From the cell containing the given text, extract its center point as (x, y) coordinate. 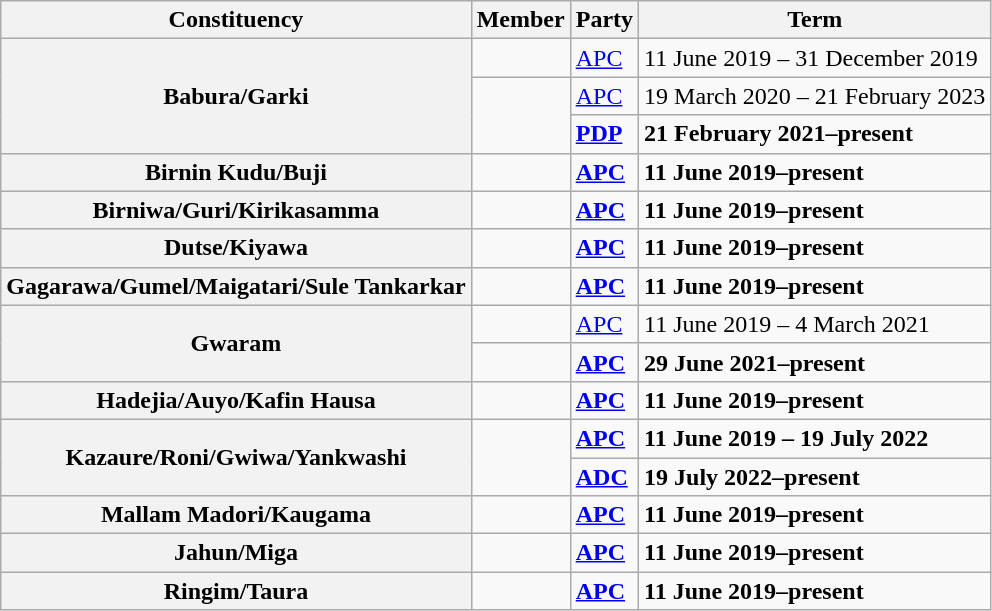
Mallam Madori/Kaugama (236, 515)
Birnin Kudu/Buji (236, 172)
Hadejia/Auyo/Kafin Hausa (236, 400)
29 June 2021–present (815, 362)
11 June 2019 – 31 December 2019 (815, 58)
Party (604, 20)
PDP (604, 134)
ADC (604, 477)
Babura/Garki (236, 96)
Gagarawa/Gumel/Maigatari/Sule Tankarkar (236, 286)
Gwaram (236, 343)
Ringim/Taura (236, 591)
19 March 2020 – 21 February 2023 (815, 96)
21 February 2021–present (815, 134)
Term (815, 20)
11 June 2019 – 19 July 2022 (815, 438)
Birniwa/Guri/Kirikasamma (236, 210)
11 June 2019 – 4 March 2021 (815, 324)
Kazaure/Roni/Gwiwa/Yankwashi (236, 457)
Dutse/Kiyawa (236, 248)
Constituency (236, 20)
Member (520, 20)
Jahun/Miga (236, 553)
19 July 2022–present (815, 477)
